Scan for the cell matching the given text and deliver its (X, Y) coordinate at center. 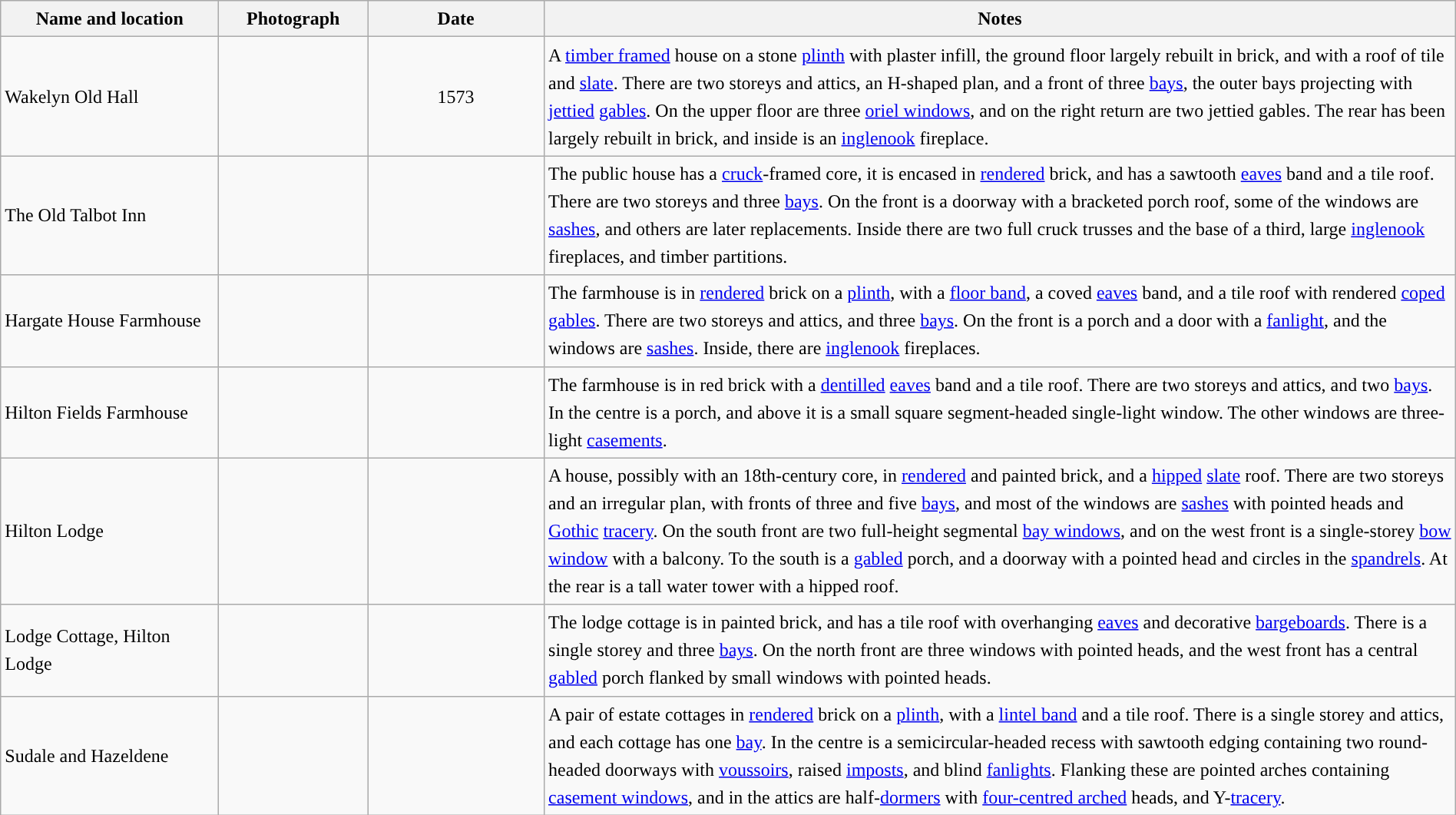
Lodge Cottage, Hilton Lodge (110, 650)
Hilton Lodge (110, 532)
Sudale and Hazeldene (110, 756)
Date (456, 18)
Wakelyn Old Hall (110, 97)
Photograph (293, 18)
Name and location (110, 18)
Hilton Fields Farmhouse (110, 412)
Hargate House Farmhouse (110, 321)
1573 (456, 97)
The Old Talbot Inn (110, 215)
Notes (1000, 18)
